Provide the [x, y] coordinate of the cell's center where the given text is located.  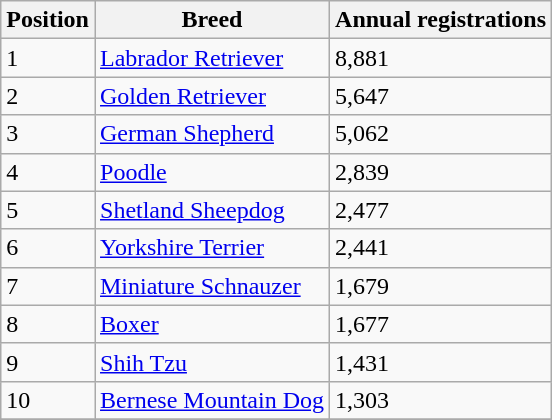
1,303 [441, 400]
2,839 [441, 172]
Annual registrations [441, 20]
1 [48, 58]
Yorkshire Terrier [212, 248]
7 [48, 286]
Boxer [212, 324]
6 [48, 248]
8,881 [441, 58]
2 [48, 96]
Shetland Sheepdog [212, 210]
Miniature Schnauzer [212, 286]
3 [48, 134]
5,062 [441, 134]
1,431 [441, 362]
2,441 [441, 248]
German Shepherd [212, 134]
2,477 [441, 210]
Shih Tzu [212, 362]
Breed [212, 20]
1,677 [441, 324]
10 [48, 400]
Labrador Retriever [212, 58]
Position [48, 20]
8 [48, 324]
Bernese Mountain Dog [212, 400]
4 [48, 172]
5,647 [441, 96]
9 [48, 362]
Poodle [212, 172]
1,679 [441, 286]
5 [48, 210]
Golden Retriever [212, 96]
